Capture the cell that displays the provided text and extract its [X, Y] central coordinate. 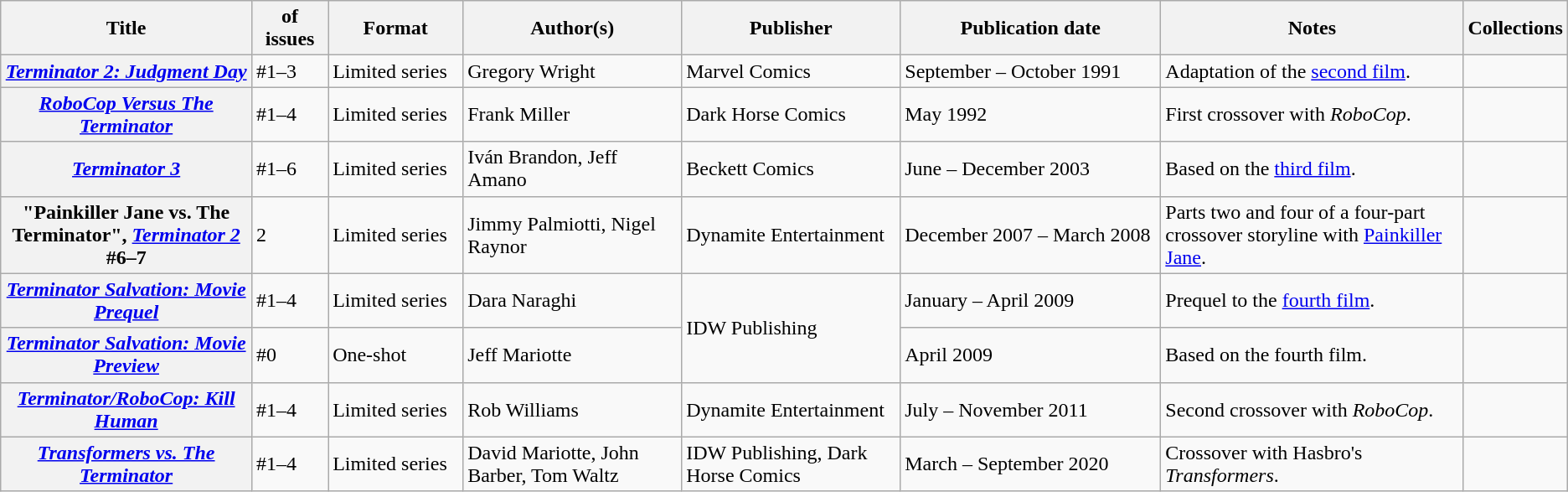
Collections [1515, 28]
Crossover with Hasbro's Transformers. [1312, 464]
Parts two and four of a four-part crossover storyline with Painkiller Jane. [1312, 235]
David Mariotte, John Barber, Tom Waltz [573, 464]
Beckett Comics [791, 169]
Dark Horse Comics [791, 114]
June – December 2003 [1030, 169]
One-shot [395, 355]
Adaptation of the second film. [1312, 71]
Publication date [1030, 28]
Title [126, 28]
Frank Miller [573, 114]
Terminator/RoboCop: Kill Human [126, 409]
September – October 1991 [1030, 71]
Prequel to the fourth film. [1312, 300]
Based on the fourth film. [1312, 355]
IDW Publishing [791, 328]
Format [395, 28]
Dara Naraghi [573, 300]
Iván Brandon, Jeff Amano [573, 169]
Based on the third film. [1312, 169]
#1–6 [290, 169]
"Painkiller Jane vs. The Terminator", Terminator 2 #6–7 [126, 235]
IDW Publishing, Dark Horse Comics [791, 464]
May 1992 [1030, 114]
Transformers vs. The Terminator [126, 464]
of issues [290, 28]
March – September 2020 [1030, 464]
December 2007 – March 2008 [1030, 235]
2 [290, 235]
Publisher [791, 28]
Terminator Salvation: Movie Prequel [126, 300]
Notes [1312, 28]
Jeff Mariotte [573, 355]
April 2009 [1030, 355]
Terminator Salvation: Movie Preview [126, 355]
Second crossover with RoboCop. [1312, 409]
January – April 2009 [1030, 300]
Terminator 2: Judgment Day [126, 71]
Jimmy Palmiotti, Nigel Raynor [573, 235]
Terminator 3 [126, 169]
First crossover with RoboCop. [1312, 114]
Marvel Comics [791, 71]
Author(s) [573, 28]
RoboCop Versus The Terminator [126, 114]
#1–3 [290, 71]
Rob Williams [573, 409]
Gregory Wright [573, 71]
July – November 2011 [1030, 409]
#0 [290, 355]
